Scan for the cell matching the given text and deliver its (x, y) coordinate at center. 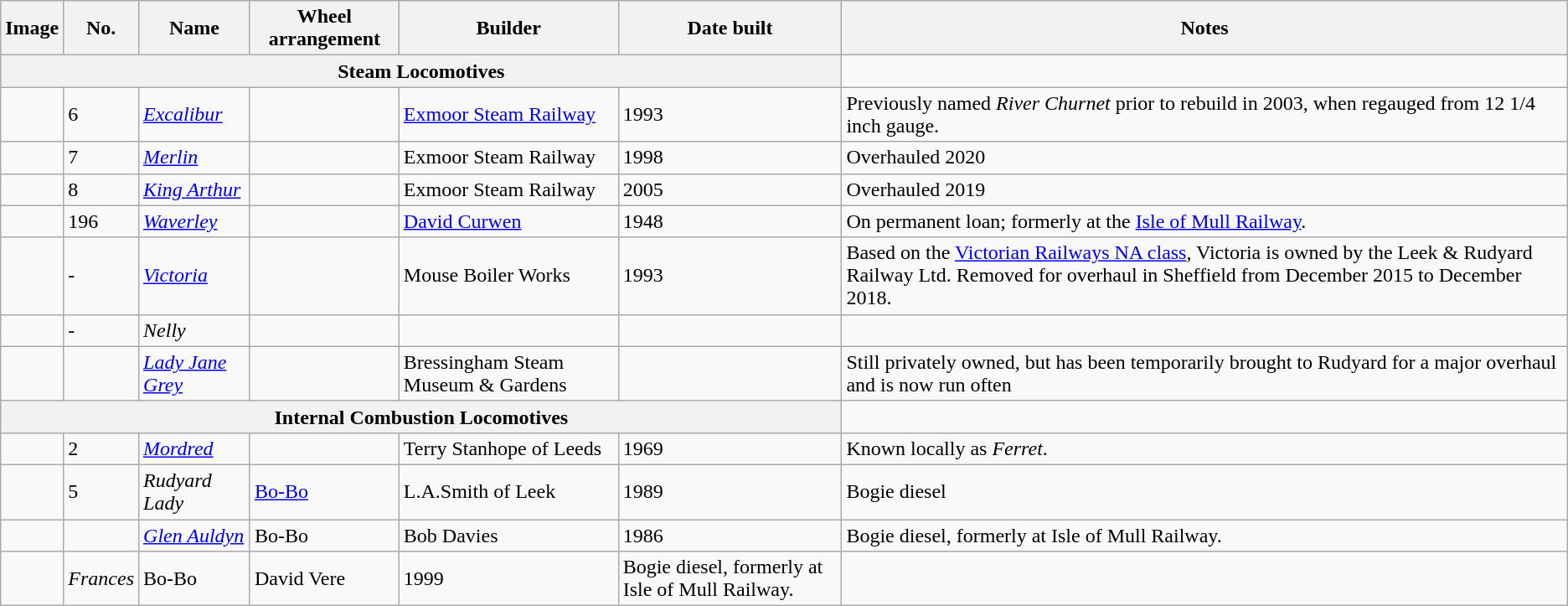
Mordred (194, 448)
1948 (730, 221)
Notes (1204, 28)
Overhauled 2020 (1204, 158)
Overhauled 2019 (1204, 189)
Still privately owned, but has been temporarily brought to Rudyard for a major overhaul and is now run often (1204, 374)
Waverley (194, 221)
Internal Combustion Locomotives (421, 417)
No. (101, 28)
Merlin (194, 158)
Previously named River Churnet prior to rebuild in 2003, when regauged from 12 1/4 inch gauge. (1204, 114)
8 (101, 189)
Glen Auldyn (194, 536)
196 (101, 221)
5 (101, 491)
Frances (101, 578)
Builder (508, 28)
1999 (508, 578)
6 (101, 114)
7 (101, 158)
Nelly (194, 330)
Excalibur (194, 114)
1989 (730, 491)
1986 (730, 536)
Name (194, 28)
Bressingham Steam Museum & Gardens (508, 374)
Wheel arrangement (324, 28)
David Curwen (508, 221)
David Vere (324, 578)
1969 (730, 448)
Terry Stanhope of Leeds (508, 448)
Lady Jane Grey (194, 374)
2 (101, 448)
Steam Locomotives (421, 71)
1998 (730, 158)
Date built (730, 28)
Image (32, 28)
Rudyard Lady (194, 491)
L.A.Smith of Leek (508, 491)
King Arthur (194, 189)
Bogie diesel (1204, 491)
Victoria (194, 276)
Known locally as Ferret. (1204, 448)
Mouse Boiler Works (508, 276)
Bob Davies (508, 536)
On permanent loan; formerly at the Isle of Mull Railway. (1204, 221)
2005 (730, 189)
